Detect which cell encompasses the target text, then output its (x, y) center coordinate. 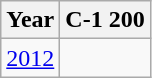
2012 (30, 58)
C-1 200 (105, 20)
Year (30, 20)
